Search for the cell housing the specified text and yield its [x, y] center coordinate. 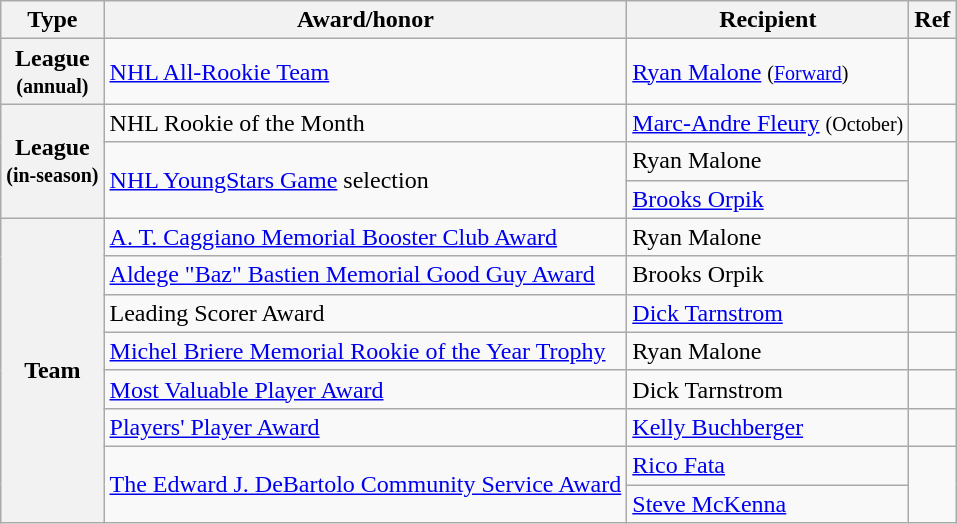
Ryan Malone (Forward) [768, 72]
Marc-Andre Fleury (October) [768, 123]
Kelly Buchberger [768, 427]
Award/honor [366, 20]
Aldege "Baz" Bastien Memorial Good Guy Award [366, 275]
A. T. Caggiano Memorial Booster Club Award [366, 237]
Most Valuable Player Award [366, 389]
NHL YoungStars Game selection [366, 180]
Ref [932, 20]
Leading Scorer Award [366, 313]
League(annual) [52, 72]
Steve McKenna [768, 503]
Team [52, 370]
NHL Rookie of the Month [366, 123]
Michel Briere Memorial Rookie of the Year Trophy [366, 351]
Players' Player Award [366, 427]
Type [52, 20]
The Edward J. DeBartolo Community Service Award [366, 484]
Recipient [768, 20]
NHL All-Rookie Team [366, 72]
Rico Fata [768, 465]
League(in-season) [52, 161]
